Identify which cell holds the provided text, then report its [x, y] central coordinate. 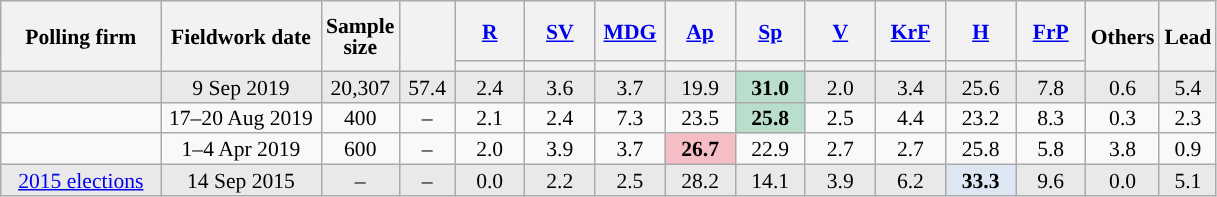
FrP [1051, 31]
Lead [1188, 36]
2.3 [1188, 118]
9 Sep 2019 [241, 86]
H [980, 31]
Fieldwork date [241, 36]
6.2 [910, 180]
8.3 [1051, 118]
7.8 [1051, 86]
2.1 [490, 118]
2.2 [560, 180]
Polling firm [81, 36]
0.3 [1123, 118]
23.5 [700, 118]
MDG [630, 31]
28.2 [700, 180]
57.4 [426, 86]
17–20 Aug 2019 [241, 118]
KrF [910, 31]
22.9 [770, 150]
26.7 [700, 150]
5.4 [1188, 86]
1–4 Apr 2019 [241, 150]
Others [1123, 36]
14.1 [770, 180]
20,307 [360, 86]
0.6 [1123, 86]
2015 elections [81, 180]
4.4 [910, 118]
23.2 [980, 118]
Samplesize [360, 36]
400 [360, 118]
19.9 [700, 86]
33.3 [980, 180]
600 [360, 150]
3.4 [910, 86]
3.8 [1123, 150]
Ap [700, 31]
7.3 [630, 118]
31.0 [770, 86]
5.8 [1051, 150]
9.6 [1051, 180]
R [490, 31]
25.6 [980, 86]
14 Sep 2015 [241, 180]
Sp [770, 31]
5.1 [1188, 180]
0.9 [1188, 150]
3.6 [560, 86]
SV [560, 31]
V [840, 31]
